Return (X, Y) of the center of cell containing provided text 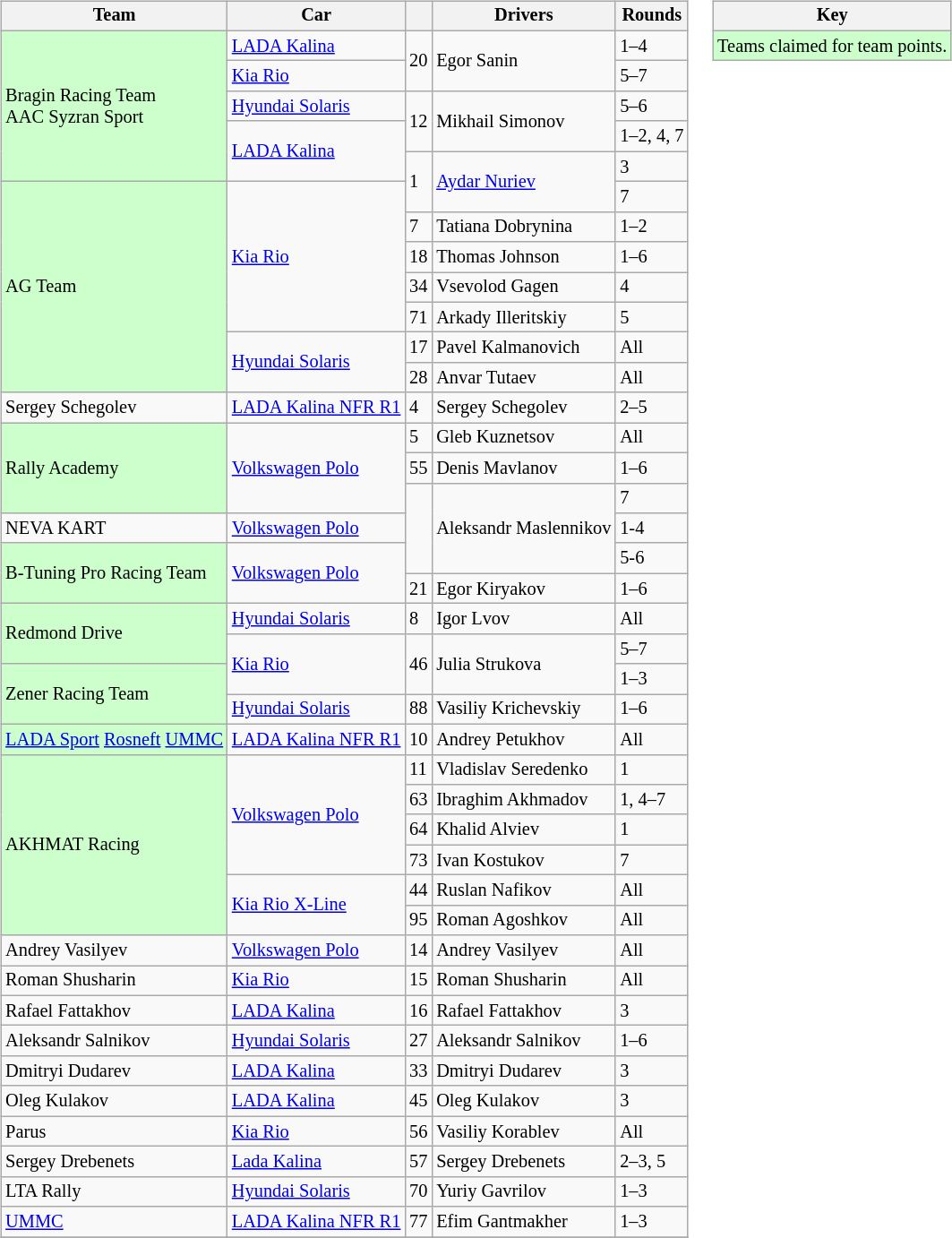
LADA Sport Rosneft UMMC (115, 739)
Gleb Kuznetsov (523, 438)
17 (418, 348)
Key (832, 16)
Vladislav Seredenko (523, 769)
21 (418, 589)
Parus (115, 1131)
18 (418, 257)
70 (418, 1191)
Rounds (652, 16)
Tatiana Dobrynina (523, 227)
Egor Kiryakov (523, 589)
15 (418, 981)
5-6 (652, 558)
Andrey Petukhov (523, 739)
5–6 (652, 107)
LTA Rally (115, 1191)
1–4 (652, 46)
AG Team (115, 288)
Bragin Racing TeamAAC Syzran Sport (115, 106)
Efim Gantmakher (523, 1222)
1-4 (652, 529)
10 (418, 739)
Thomas Johnson (523, 257)
Vasiliy Korablev (523, 1131)
AKHMAT Racing (115, 845)
88 (418, 709)
Car (316, 16)
Team (115, 16)
57 (418, 1162)
45 (418, 1101)
95 (418, 920)
33 (418, 1071)
Anvar Tutaev (523, 378)
Vsevolod Gagen (523, 288)
Pavel Kalmanovich (523, 348)
Denis Mavlanov (523, 468)
Drivers (523, 16)
64 (418, 830)
Zener Racing Team (115, 693)
46 (418, 663)
14 (418, 950)
Egor Sanin (523, 61)
63 (418, 800)
Aleksandr Maslennikov (523, 529)
71 (418, 317)
8 (418, 619)
Ivan Kostukov (523, 860)
Redmond Drive (115, 634)
Arkady Illeritskiy (523, 317)
34 (418, 288)
Igor Lvov (523, 619)
Khalid Alviev (523, 830)
NEVA KART (115, 529)
Lada Kalina (316, 1162)
Roman Agoshkov (523, 920)
55 (418, 468)
73 (418, 860)
77 (418, 1222)
20 (418, 61)
2–3, 5 (652, 1162)
2–5 (652, 408)
Rally Academy (115, 468)
Ibraghim Akhmadov (523, 800)
Yuriy Gavrilov (523, 1191)
Kia Rio X-Line (316, 905)
44 (418, 890)
12 (418, 122)
UMMC (115, 1222)
16 (418, 1010)
1–2 (652, 227)
Ruslan Nafikov (523, 890)
27 (418, 1041)
Julia Strukova (523, 663)
Aydar Nuriev (523, 181)
Teams claimed for team points. (832, 46)
Vasiliy Krichevskiy (523, 709)
11 (418, 769)
1–2, 4, 7 (652, 136)
B-Tuning Pro Racing Team (115, 573)
56 (418, 1131)
Mikhail Simonov (523, 122)
1, 4–7 (652, 800)
28 (418, 378)
